Scan for the cell matching the given text and deliver its [x, y] coordinate at center. 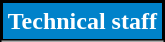
Technical staff [83, 22]
